Return the [x, y] coordinate for the center point of the cell that contains the specified text.  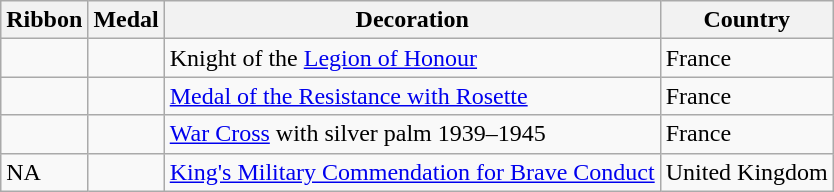
Knight of the Legion of Honour [412, 58]
Country [746, 20]
Medal [126, 20]
King's Military Commendation for Brave Conduct [412, 172]
Medal of the Resistance with Rosette [412, 96]
NA [44, 172]
United Kingdom [746, 172]
Ribbon [44, 20]
War Cross with silver palm 1939–1945 [412, 134]
Decoration [412, 20]
